Locate the cell with the specified text and output its [X, Y] center coordinate. 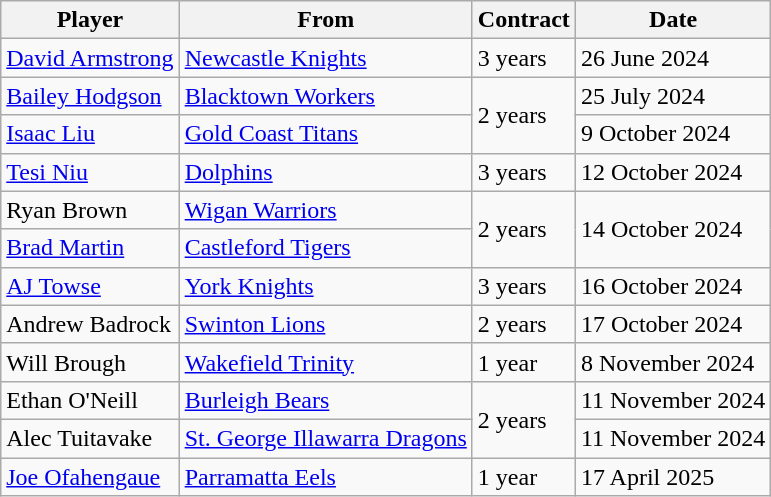
Bailey Hodgson [90, 96]
Wigan Warriors [326, 210]
17 October 2024 [672, 324]
Contract [524, 20]
Ethan O'Neill [90, 400]
Joe Ofahengaue [90, 477]
Castleford Tigers [326, 248]
Burleigh Bears [326, 400]
Blacktown Workers [326, 96]
Parramatta Eels [326, 477]
Andrew Badrock [90, 324]
14 October 2024 [672, 229]
9 October 2024 [672, 134]
Dolphins [326, 172]
Isaac Liu [90, 134]
12 October 2024 [672, 172]
Newcastle Knights [326, 58]
26 June 2024 [672, 58]
Player [90, 20]
Gold Coast Titans [326, 134]
16 October 2024 [672, 286]
Swinton Lions [326, 324]
From [326, 20]
Will Brough [90, 362]
17 April 2025 [672, 477]
David Armstrong [90, 58]
8 November 2024 [672, 362]
25 July 2024 [672, 96]
Date [672, 20]
Wakefield Trinity [326, 362]
York Knights [326, 286]
St. George Illawarra Dragons [326, 438]
AJ Towse [90, 286]
Alec Tuitavake [90, 438]
Tesi Niu [90, 172]
Ryan Brown [90, 210]
Brad Martin [90, 248]
